Provide the [x, y] coordinate of the cell's center where the given text is located.  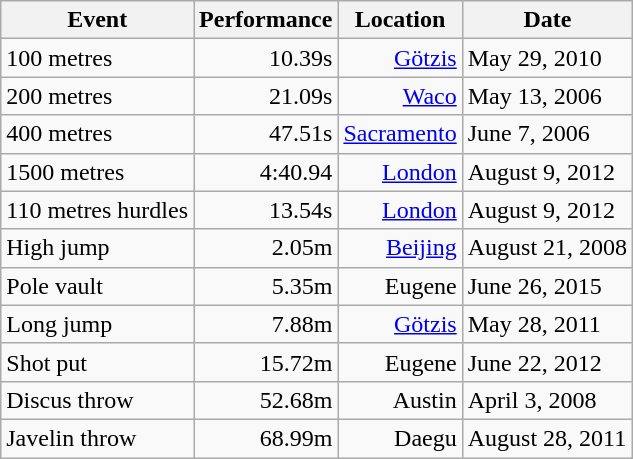
May 28, 2011 [547, 324]
Event [98, 20]
68.99m [266, 438]
4:40.94 [266, 172]
June 22, 2012 [547, 362]
August 21, 2008 [547, 248]
15.72m [266, 362]
April 3, 2008 [547, 400]
21.09s [266, 96]
52.68m [266, 400]
110 metres hurdles [98, 210]
June 7, 2006 [547, 134]
Long jump [98, 324]
Pole vault [98, 286]
Daegu [400, 438]
5.35m [266, 286]
August 28, 2011 [547, 438]
Austin [400, 400]
Performance [266, 20]
Shot put [98, 362]
13.54s [266, 210]
May 29, 2010 [547, 58]
10.39s [266, 58]
7.88m [266, 324]
Discus throw [98, 400]
May 13, 2006 [547, 96]
High jump [98, 248]
1500 metres [98, 172]
2.05m [266, 248]
Sacramento [400, 134]
200 metres [98, 96]
Date [547, 20]
Waco [400, 96]
June 26, 2015 [547, 286]
47.51s [266, 134]
Javelin throw [98, 438]
Location [400, 20]
400 metres [98, 134]
Beijing [400, 248]
100 metres [98, 58]
